From the cell containing the given text, extract its center point as (x, y) coordinate. 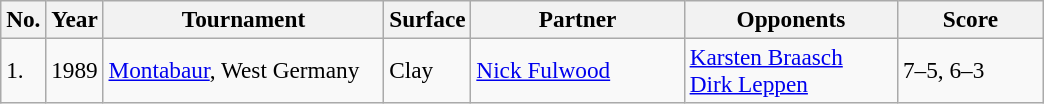
1989 (74, 70)
Score (971, 19)
Year (74, 19)
Montabaur, West Germany (244, 70)
Clay (428, 70)
Partner (578, 19)
Nick Fulwood (578, 70)
7–5, 6–3 (971, 70)
1. (24, 70)
Tournament (244, 19)
No. (24, 19)
Karsten Braasch Dirk Leppen (790, 70)
Surface (428, 19)
Opponents (790, 19)
